From the cell containing the given text, extract its center point as [x, y] coordinate. 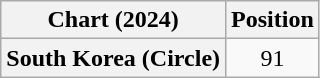
91 [273, 58]
Position [273, 20]
Chart (2024) [114, 20]
South Korea (Circle) [114, 58]
